Scan for the cell matching the given text and deliver its [x, y] coordinate at center. 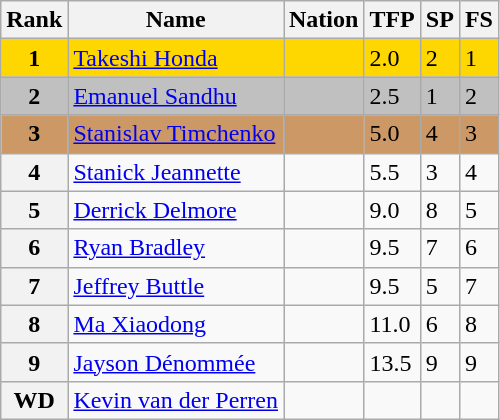
13.5 [392, 362]
2.5 [392, 96]
FS [478, 20]
Ryan Bradley [176, 248]
Emanuel Sandhu [176, 96]
Jayson Dénommée [176, 362]
9.0 [392, 210]
SP [440, 20]
Kevin van der Perren [176, 400]
Takeshi Honda [176, 58]
Ma Xiaodong [176, 324]
WD [34, 400]
Name [176, 20]
5.0 [392, 134]
11.0 [392, 324]
5.5 [392, 172]
Jeffrey Buttle [176, 286]
Nation [324, 20]
Stanick Jeannette [176, 172]
Derrick Delmore [176, 210]
Rank [34, 20]
Stanislav Timchenko [176, 134]
TFP [392, 20]
2.0 [392, 58]
